Output the [X, Y] coordinate of the center of the cell containing the given text.  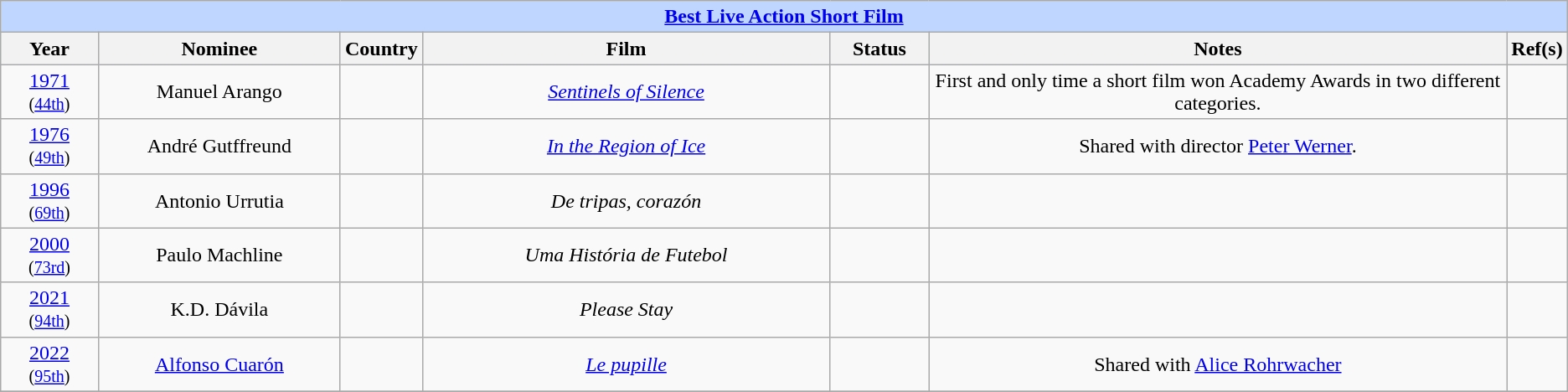
First and only time a short film won Academy Awards in two different categories. [1218, 92]
De tripas, corazón [627, 201]
Alfonso Cuarón [219, 364]
2021(94th) [50, 310]
K.D. Dávila [219, 310]
Uma História de Futebol [627, 255]
Nominee [219, 49]
André Gutffreund [219, 146]
In the Region of Ice [627, 146]
Sentinels of Silence [627, 92]
Please Stay [627, 310]
Paulo Machline [219, 255]
1971(44th) [50, 92]
Notes [1218, 49]
Best Live Action Short Film [784, 17]
2022(95th) [50, 364]
Status [879, 49]
1996(69th) [50, 201]
2000(73rd) [50, 255]
Country [381, 49]
Manuel Arango [219, 92]
Shared with director Peter Werner. [1218, 146]
Shared with Alice Rohrwacher [1218, 364]
Year [50, 49]
Ref(s) [1537, 49]
Le pupille [627, 364]
Film [627, 49]
Antonio Urrutia [219, 201]
1976(49th) [50, 146]
